Return the (x, y) coordinate for the center point of the cell that contains the specified text.  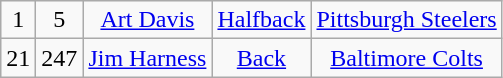
5 (60, 20)
247 (60, 58)
Jim Harness (148, 58)
Art Davis (148, 20)
1 (18, 20)
21 (18, 58)
Back (262, 58)
Halfback (262, 20)
Baltimore Colts (406, 58)
Pittsburgh Steelers (406, 20)
